Return [x, y] of the center of cell containing provided text 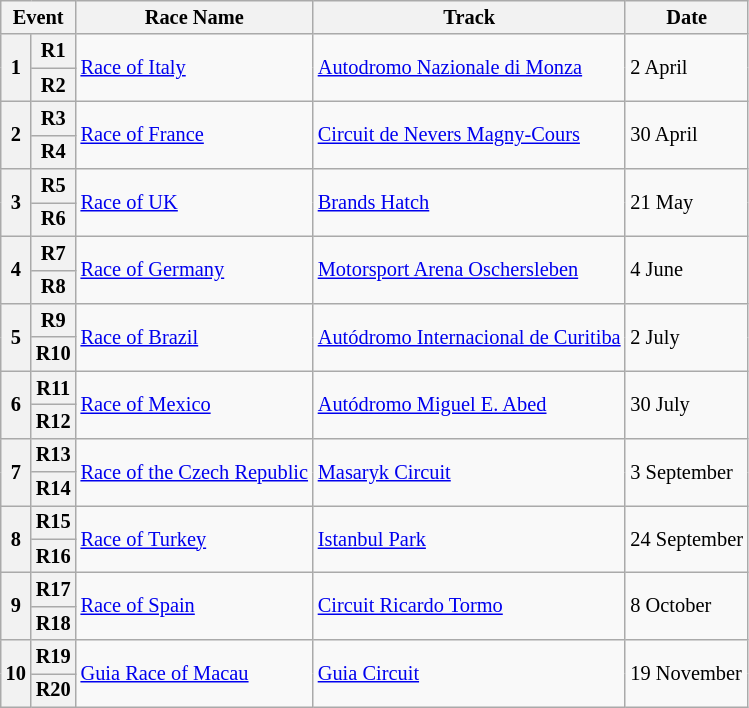
R10 [54, 354]
R15 [54, 522]
1 [16, 68]
R18 [54, 623]
Circuit de Nevers Magny-Cours [470, 134]
19 November [686, 674]
Race of Italy [194, 68]
21 May [686, 202]
Race of Brazil [194, 336]
Guia Circuit [470, 674]
2 July [686, 336]
R20 [54, 690]
30 April [686, 134]
R8 [54, 287]
Brands Hatch [470, 202]
4 June [686, 270]
R11 [54, 388]
Event [38, 17]
2 April [686, 68]
4 [16, 270]
Autodromo Nazionale di Monza [470, 68]
Track [470, 17]
R16 [54, 556]
R3 [54, 118]
Autódromo Miguel E. Abed [470, 404]
R2 [54, 85]
R1 [54, 51]
R9 [54, 320]
7 [16, 472]
Circuit Ricardo Tormo [470, 606]
Race of Turkey [194, 538]
3 September [686, 472]
30 July [686, 404]
R17 [54, 589]
Race Name [194, 17]
R7 [54, 253]
Istanbul Park [470, 538]
R4 [54, 152]
R5 [54, 186]
9 [16, 606]
6 [16, 404]
3 [16, 202]
R13 [54, 455]
Race of France [194, 134]
Race of Spain [194, 606]
Masaryk Circuit [470, 472]
Date [686, 17]
Race of UK [194, 202]
R19 [54, 657]
Motorsport Arena Oschersleben [470, 270]
5 [16, 336]
10 [16, 674]
Race of Mexico [194, 404]
2 [16, 134]
8 October [686, 606]
R12 [54, 421]
24 September [686, 538]
Guia Race of Macau [194, 674]
8 [16, 538]
R6 [54, 219]
R14 [54, 489]
Race of Germany [194, 270]
Race of the Czech Republic [194, 472]
Autódromo Internacional de Curitiba [470, 336]
